Scan for the cell matching the given text and deliver its [x, y] coordinate at center. 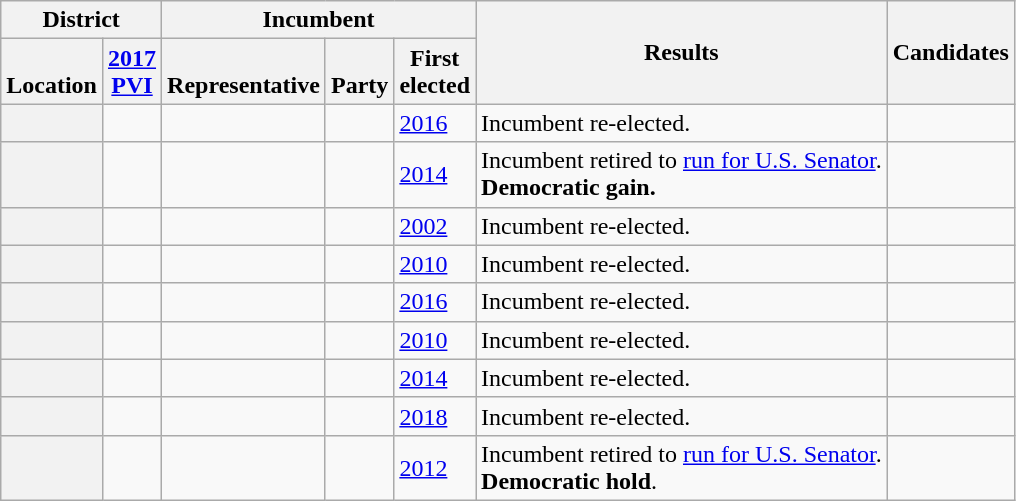
2012 [435, 468]
Incumbent retired to run for U.S. Senator.Democratic gain. [682, 174]
Representative [244, 72]
Location [52, 72]
District [82, 20]
Results [682, 52]
Incumbent [319, 20]
Firstelected [435, 72]
2017PVI [132, 72]
Party [359, 72]
2018 [435, 416]
2002 [435, 226]
Candidates [950, 52]
Incumbent retired to run for U.S. Senator.Democratic hold. [682, 468]
